Capture the cell that displays the provided text and extract its [X, Y] central coordinate. 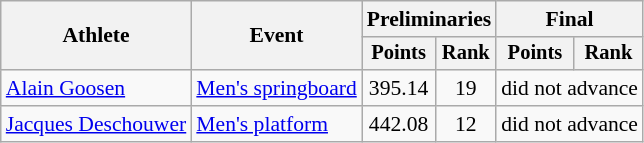
Athlete [96, 36]
12 [466, 124]
395.14 [399, 88]
442.08 [399, 124]
Event [276, 36]
Men's platform [276, 124]
Preliminaries [429, 19]
19 [466, 88]
Alain Goosen [96, 88]
Men's springboard [276, 88]
Jacques Deschouwer [96, 124]
Final [570, 19]
